Search for the cell housing the specified text and yield its (x, y) center coordinate. 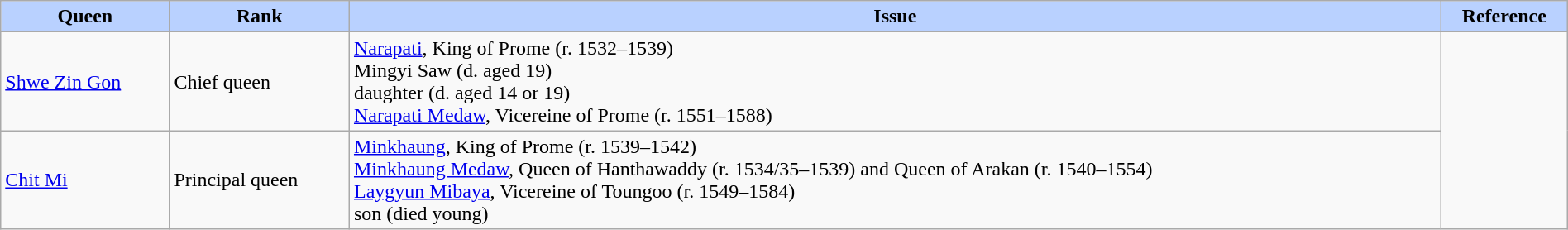
Rank (260, 17)
Queen (85, 17)
Chit Mi (85, 180)
Shwe Zin Gon (85, 81)
Reference (1503, 17)
Narapati, King of Prome (r. 1532–1539) Mingyi Saw (d. aged 19) daughter (d. aged 14 or 19) Narapati Medaw, Vicereine of Prome (r. 1551–1588) (895, 81)
Issue (895, 17)
Chief queen (260, 81)
Principal queen (260, 180)
